Return the (x, y) coordinate for the center point of the cell that contains the specified text.  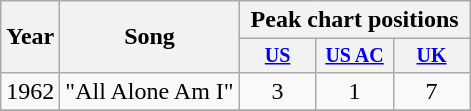
Peak chart positions (354, 20)
US (278, 56)
Song (150, 37)
"All Alone Am I" (150, 91)
7 (432, 91)
US AC (354, 56)
UK (432, 56)
1 (354, 91)
1962 (30, 91)
Year (30, 37)
3 (278, 91)
